For the text-containing cell, return its midpoint in (X, Y) coordinate format. 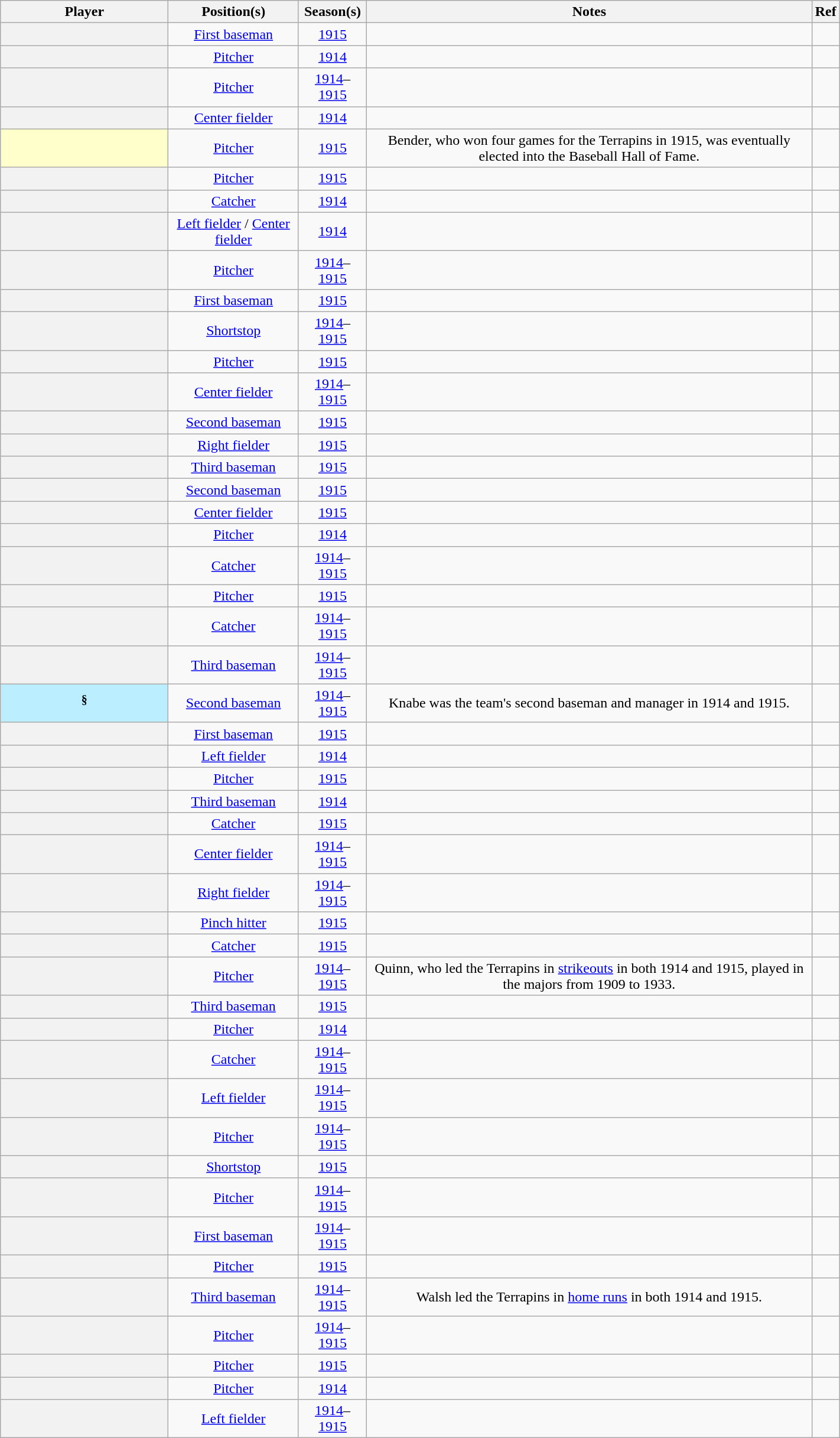
Left fielder / Center fielder (234, 232)
Ref (826, 12)
Quinn, who led the Terrapins in strikeouts in both 1914 and 1915, played in the majors from 1909 to 1933. (590, 976)
Walsh led the Terrapins in home runs in both 1914 and 1915. (590, 1297)
Pinch hitter (234, 923)
Player (84, 12)
Knabe was the team's second baseman and manager in 1914 and 1915. (590, 703)
Notes (590, 12)
Bender, who won four games for the Terrapins in 1915, was eventually elected into the Baseball Hall of Fame. (590, 148)
Season(s) (332, 12)
§ (84, 703)
Position(s) (234, 12)
